Determine the [X, Y] coordinate at the center of the cell enclosing the given text.  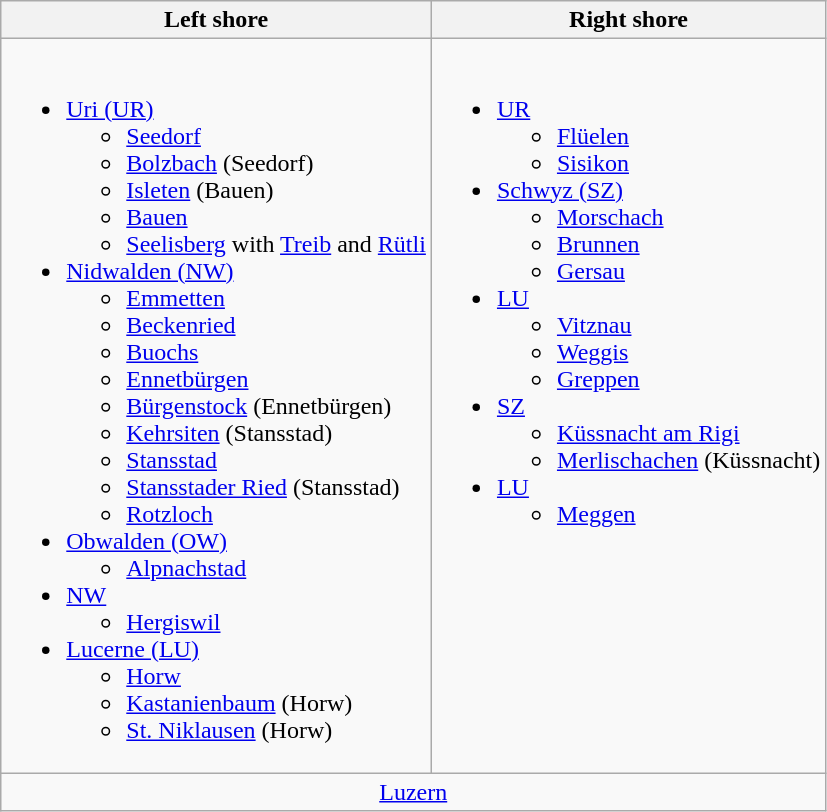
URFlüelenSisikonSchwyz (SZ)MorschachBrunnenGersauLUVitznauWeggisGreppenSZKüssnacht am RigiMerlischachen (Küssnacht)LUMeggen [628, 406]
Luzern [414, 792]
Right shore [628, 20]
Left shore [216, 20]
